From the cell containing the given text, extract its center point as [x, y] coordinate. 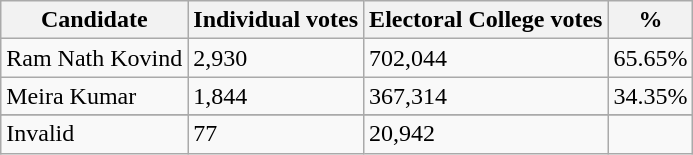
367,314 [486, 96]
Invalid [94, 134]
Individual votes [276, 20]
Ram Nath Kovind [94, 58]
Electoral College votes [486, 20]
1,844 [276, 96]
Meira Kumar [94, 96]
65.65% [650, 58]
77 [276, 134]
702,044 [486, 58]
2,930 [276, 58]
% [650, 20]
20,942 [486, 134]
Candidate [94, 20]
34.35% [650, 96]
